Determine the (X, Y) coordinate at the center of the cell enclosing the given text.  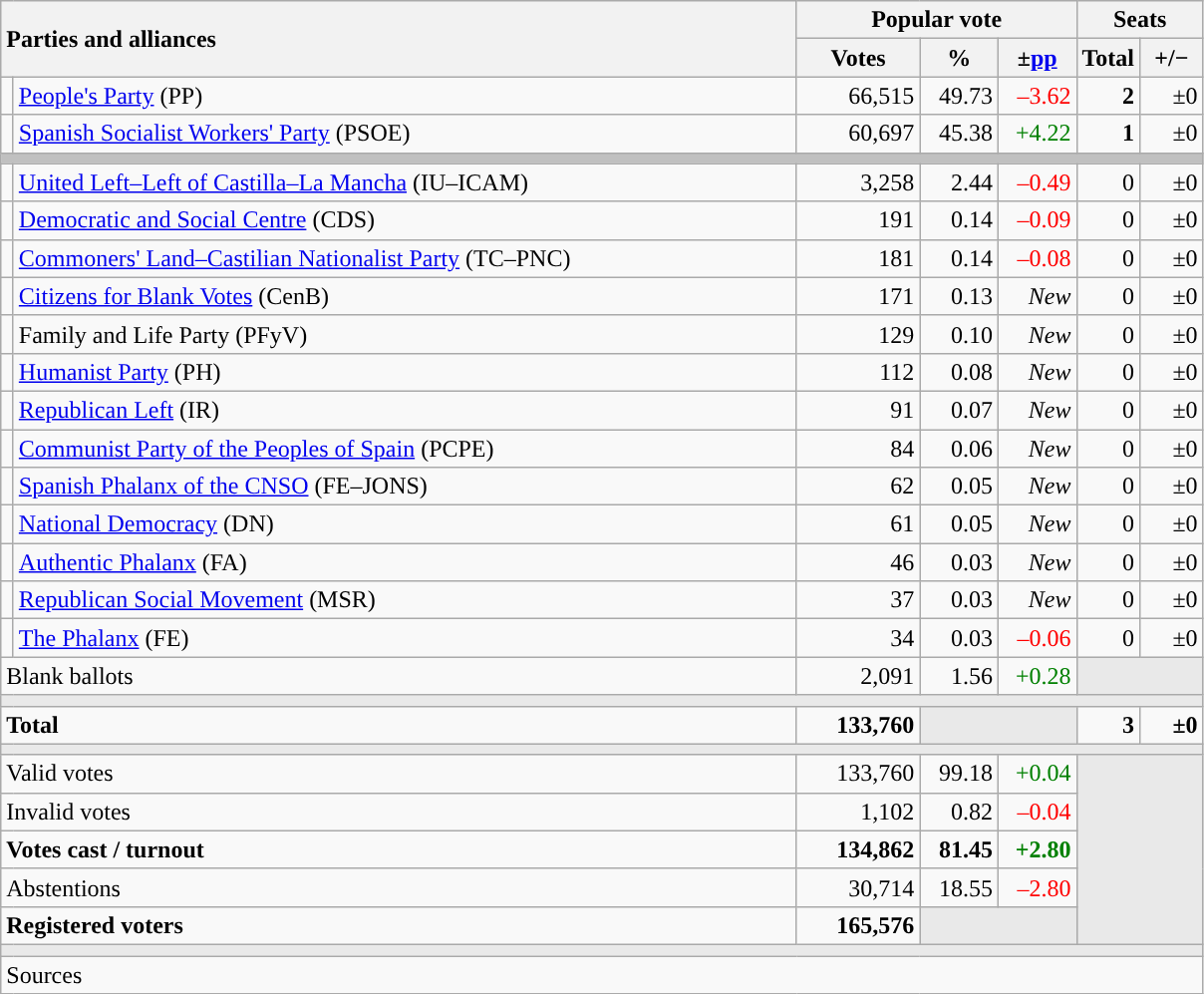
+0.04 (1037, 774)
National Democracy (DN) (405, 524)
–0.09 (1037, 220)
34 (858, 638)
46 (858, 562)
181 (858, 258)
2 (1108, 96)
–0.08 (1037, 258)
1,102 (858, 812)
Republican Left (IR) (405, 410)
99.18 (959, 774)
+4.22 (1037, 134)
Valid votes (399, 774)
Votes cast / turnout (399, 849)
Votes (858, 58)
66,515 (858, 96)
0.08 (959, 372)
Family and Life Party (PFyV) (405, 334)
–2.80 (1037, 887)
Registered voters (399, 925)
30,714 (858, 887)
0.10 (959, 334)
3 (1108, 725)
Sources (602, 974)
134,862 (858, 849)
Authentic Phalanx (FA) (405, 562)
112 (858, 372)
0.07 (959, 410)
–0.04 (1037, 812)
Invalid votes (399, 812)
Parties and alliances (399, 39)
People's Party (PP) (405, 96)
Blank ballots (399, 676)
81.45 (959, 849)
+2.80 (1037, 849)
Citizens for Blank Votes (CenB) (405, 296)
Abstentions (399, 887)
Commoners' Land–Castilian Nationalist Party (TC–PNC) (405, 258)
84 (858, 448)
Republican Social Movement (MSR) (405, 600)
United Left–Left of Castilla–La Mancha (IU–ICAM) (405, 182)
0.13 (959, 296)
–0.06 (1037, 638)
91 (858, 410)
Communist Party of the Peoples of Spain (PCPE) (405, 448)
Spanish Phalanx of the CNSO (FE–JONS) (405, 487)
60,697 (858, 134)
1 (1108, 134)
49.73 (959, 96)
37 (858, 600)
% (959, 58)
±pp (1037, 58)
+/− (1172, 58)
–3.62 (1037, 96)
Seats (1140, 20)
45.38 (959, 134)
191 (858, 220)
Popular vote (937, 20)
0.06 (959, 448)
18.55 (959, 887)
2,091 (858, 676)
+0.28 (1037, 676)
Democratic and Social Centre (CDS) (405, 220)
1.56 (959, 676)
61 (858, 524)
2.44 (959, 182)
129 (858, 334)
62 (858, 487)
Humanist Party (PH) (405, 372)
165,576 (858, 925)
0.82 (959, 812)
3,258 (858, 182)
171 (858, 296)
Spanish Socialist Workers' Party (PSOE) (405, 134)
–0.49 (1037, 182)
The Phalanx (FE) (405, 638)
